Capture the cell that displays the provided text and extract its (X, Y) central coordinate. 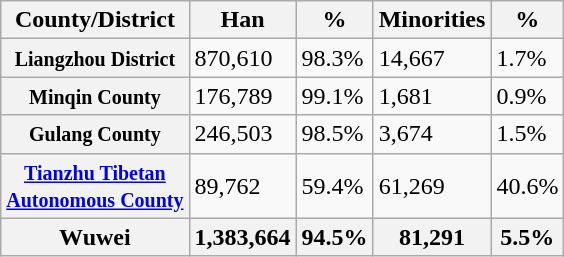
Liangzhou District (95, 58)
98.3% (334, 58)
14,667 (432, 58)
0.9% (528, 96)
99.1% (334, 96)
61,269 (432, 186)
870,610 (242, 58)
Tianzhu TibetanAutonomous County (95, 186)
3,674 (432, 134)
59.4% (334, 186)
98.5% (334, 134)
County/District (95, 20)
Minorities (432, 20)
40.6% (528, 186)
1,383,664 (242, 237)
81,291 (432, 237)
89,762 (242, 186)
1,681 (432, 96)
Minqin County (95, 96)
5.5% (528, 237)
Gulang County (95, 134)
Wuwei (95, 237)
94.5% (334, 237)
246,503 (242, 134)
1.5% (528, 134)
176,789 (242, 96)
1.7% (528, 58)
Han (242, 20)
